From the cell containing the given text, extract its center point as [X, Y] coordinate. 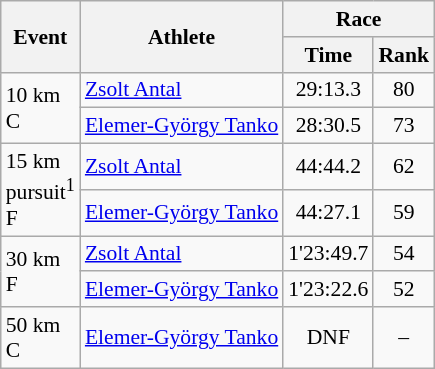
44:27.1 [328, 213]
44:44.2 [328, 167]
29:13.3 [328, 90]
54 [404, 254]
59 [404, 213]
50 km C [40, 338]
80 [404, 90]
1'23:49.7 [328, 254]
Rank [404, 55]
52 [404, 290]
30 km F [40, 272]
28:30.5 [328, 126]
1'23:22.6 [328, 290]
15 km pursuit1 F [40, 190]
DNF [328, 338]
Race [358, 19]
62 [404, 167]
– [404, 338]
Time [328, 55]
Event [40, 36]
Athlete [182, 36]
73 [404, 126]
10 km C [40, 108]
